Return the (X, Y) coordinate for the center point of the cell that contains the specified text.  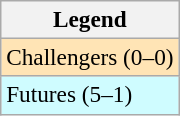
Challengers (0–0) (90, 57)
Legend (90, 19)
Futures (5–1) (90, 95)
